Output the [x, y] coordinate of the center of the cell containing the given text.  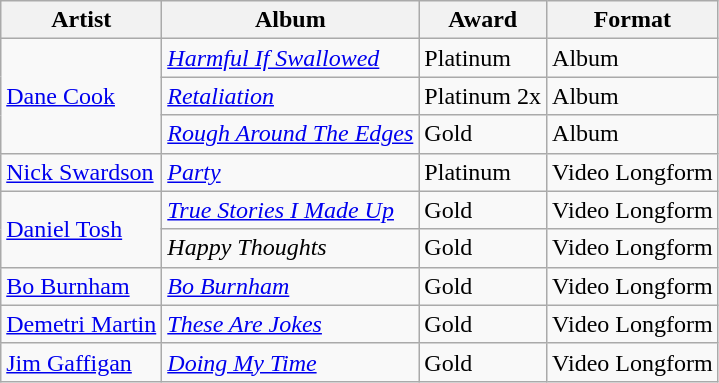
Party [290, 172]
Happy Thoughts [290, 248]
Rough Around The Edges [290, 134]
Nick Swardson [82, 172]
Dane Cook [82, 96]
Jim Gaffigan [82, 362]
Platinum 2x [483, 96]
Harmful If Swallowed [290, 58]
Artist [82, 20]
Award [483, 20]
These Are Jokes [290, 324]
Daniel Tosh [82, 229]
True Stories I Made Up [290, 210]
Retaliation [290, 96]
Format [633, 20]
Demetri Martin [82, 324]
Doing My Time [290, 362]
